Search for the cell housing the specified text and yield its (x, y) center coordinate. 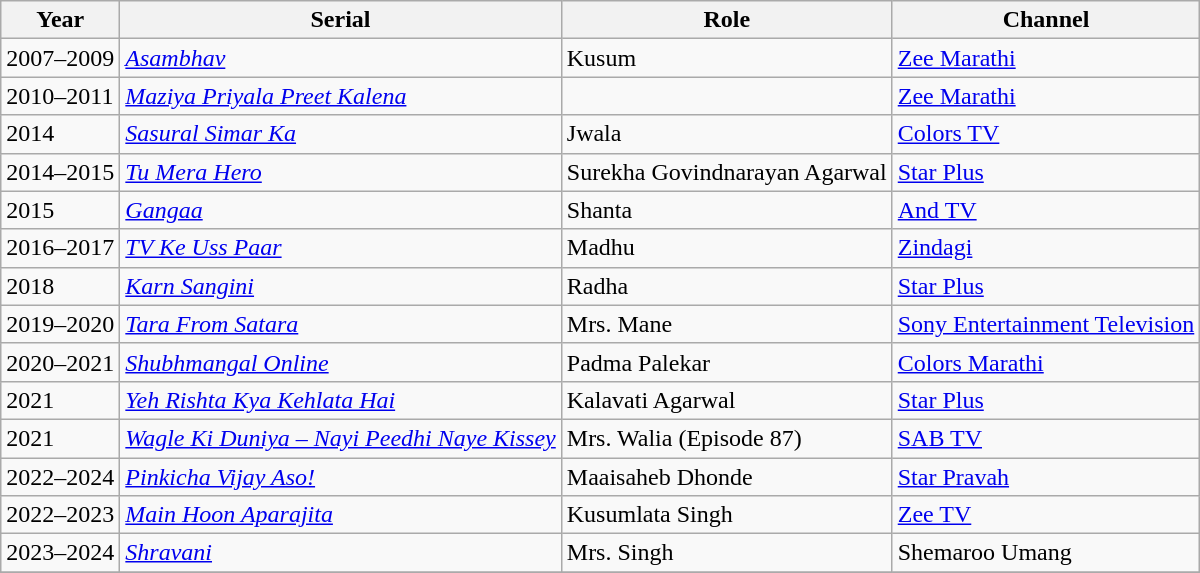
Shubhmangal Online (340, 362)
Shravani (340, 553)
2010–2011 (60, 96)
2018 (60, 286)
2023–2024 (60, 553)
Jwala (726, 134)
Maziya Priyala Preet Kalena (340, 96)
Colors Marathi (1046, 362)
2014 (60, 134)
2007–2009 (60, 58)
2016–2017 (60, 248)
Pinkicha Vijay Aso! (340, 477)
Shemaroo Umang (1046, 553)
Yeh Rishta Kya Kehlata Hai (340, 400)
2020–2021 (60, 362)
Radha (726, 286)
TV Ke Uss Paar (340, 248)
Tu Mera Hero (340, 172)
Role (726, 20)
Sony Entertainment Television (1046, 324)
Karn Sangini (340, 286)
Zee TV (1046, 515)
2019–2020 (60, 324)
2022–2023 (60, 515)
Colors TV (1046, 134)
Kusumlata Singh (726, 515)
2014–2015 (60, 172)
Zindagi (1046, 248)
Wagle Ki Duniya – Nayi Peedhi Naye Kissey (340, 438)
SAB TV (1046, 438)
Padma Palekar (726, 362)
Mrs. Mane (726, 324)
Asambhav (340, 58)
Madhu (726, 248)
2015 (60, 210)
Sasural Simar Ka (340, 134)
Mrs. Walia (Episode 87) (726, 438)
Tara From Satara (340, 324)
Star Pravah (1046, 477)
Kalavati Agarwal (726, 400)
Maaisaheb Dhonde (726, 477)
Channel (1046, 20)
2022–2024 (60, 477)
Serial (340, 20)
And TV (1046, 210)
Gangaa (340, 210)
Mrs. Singh (726, 553)
Year (60, 20)
Main Hoon Aparajita (340, 515)
Surekha Govindnarayan Agarwal (726, 172)
Kusum (726, 58)
Shanta (726, 210)
